Identify which cell holds the provided text, then report its [X, Y] central coordinate. 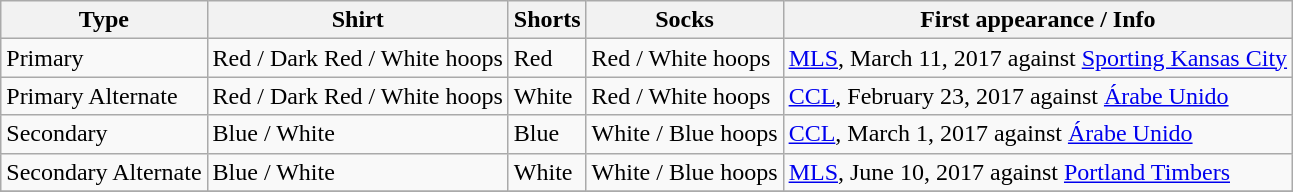
First appearance / Info [1038, 20]
Socks [684, 20]
Primary [104, 58]
Secondary Alternate [104, 172]
Shirt [358, 20]
Secondary [104, 134]
Shorts [547, 20]
Red [547, 58]
Blue [547, 134]
Type [104, 20]
Primary Alternate [104, 96]
CCL, March 1, 2017 against Árabe Unido [1038, 134]
CCL, February 23, 2017 against Árabe Unido [1038, 96]
MLS, March 11, 2017 against Sporting Kansas City [1038, 58]
MLS, June 10, 2017 against Portland Timbers [1038, 172]
